Provide the [x, y] coordinate of the cell's center where the given text is located.  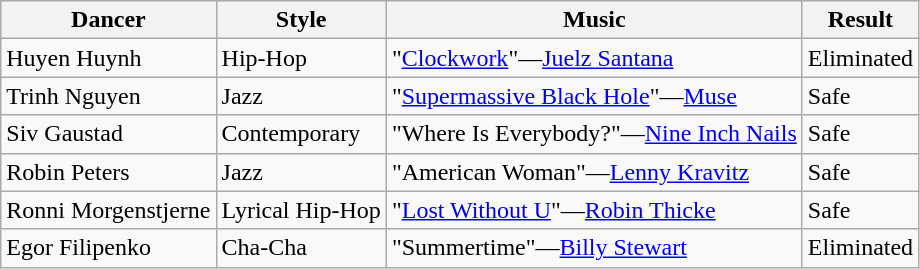
Trinh Nguyen [108, 96]
"American Woman"—Lenny Kravitz [594, 172]
Ronni Morgenstjerne [108, 210]
Huyen Huynh [108, 58]
Contemporary [301, 134]
Hip-Hop [301, 58]
Lyrical Hip-Hop [301, 210]
Style [301, 20]
"Summertime"—Billy Stewart [594, 248]
Cha-Cha [301, 248]
Dancer [108, 20]
"Lost Without U"—Robin Thicke [594, 210]
"Supermassive Black Hole"—Muse [594, 96]
"Where Is Everybody?"—Nine Inch Nails [594, 134]
Robin Peters [108, 172]
Siv Gaustad [108, 134]
Egor Filipenko [108, 248]
Result [860, 20]
"Clockwork"—Juelz Santana [594, 58]
Music [594, 20]
